From the cell containing the given text, extract its center point as [X, Y] coordinate. 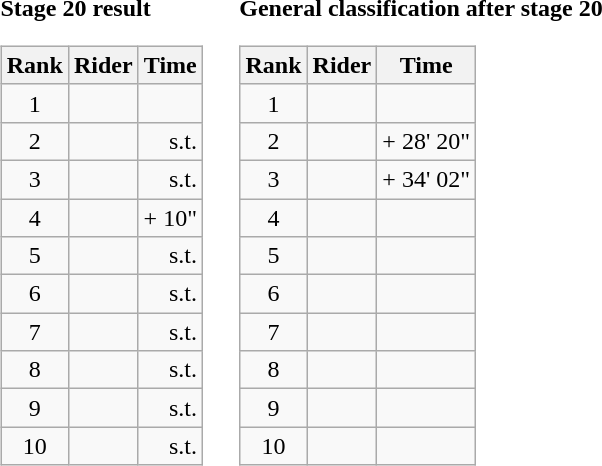
+ 28' 20" [426, 141]
+ 34' 02" [426, 179]
+ 10" [170, 217]
